Return the (x, y) coordinate for the center point of the cell that contains the specified text.  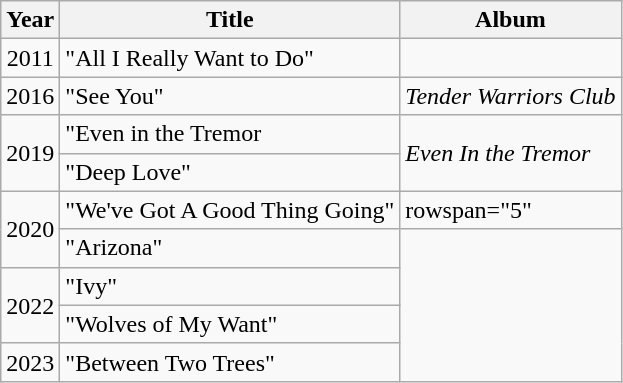
Even In the Tremor (510, 153)
rowspan="5" (510, 210)
"Wolves of My Want" (230, 324)
2023 (30, 362)
"All I Really Want to Do" (230, 58)
2011 (30, 58)
"Arizona" (230, 248)
"We've Got A Good Thing Going" (230, 210)
"See You" (230, 96)
Album (510, 20)
"Even in the Tremor (230, 134)
"Between Two Trees" (230, 362)
2022 (30, 305)
2019 (30, 153)
2016 (30, 96)
"Ivy" (230, 286)
Tender Warriors Club (510, 96)
Title (230, 20)
"Deep Love" (230, 172)
Year (30, 20)
2020 (30, 229)
